Scan for the cell matching the given text and deliver its [X, Y] coordinate at center. 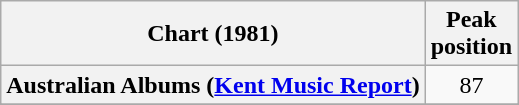
Peakposition [471, 34]
87 [471, 85]
Australian Albums (Kent Music Report) [213, 85]
Chart (1981) [213, 34]
